Determine the (x, y) coordinate at the center of the cell enclosing the given text.  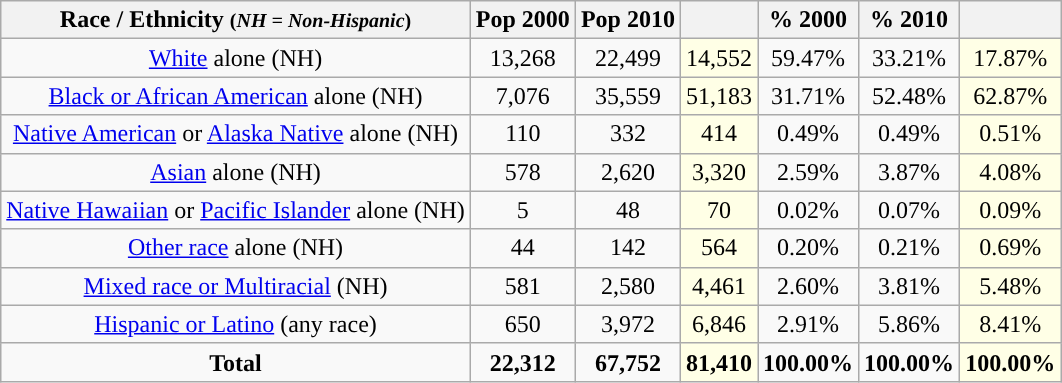
% 2000 (808, 20)
44 (522, 248)
Native American or Alaska Native alone (NH) (236, 134)
17.87% (1010, 58)
0.07% (910, 210)
Race / Ethnicity (NH = Non-Hispanic) (236, 20)
Black or African American alone (NH) (236, 96)
2.91% (808, 324)
578 (522, 172)
% 2010 (910, 20)
4,461 (718, 286)
0.02% (808, 210)
14,552 (718, 58)
Native Hawaiian or Pacific Islander alone (NH) (236, 210)
0.69% (1010, 248)
Mixed race or Multiracial (NH) (236, 286)
52.48% (910, 96)
5.86% (910, 324)
62.87% (1010, 96)
67,752 (628, 362)
31.71% (808, 96)
110 (522, 134)
33.21% (910, 58)
332 (628, 134)
6,846 (718, 324)
48 (628, 210)
2,620 (628, 172)
Pop 2000 (522, 20)
0.21% (910, 248)
51,183 (718, 96)
81,410 (718, 362)
3,320 (718, 172)
414 (718, 134)
Other race alone (NH) (236, 248)
3.87% (910, 172)
0.20% (808, 248)
3,972 (628, 324)
0.51% (1010, 134)
59.47% (808, 58)
Hispanic or Latino (any race) (236, 324)
13,268 (522, 58)
0.09% (1010, 210)
142 (628, 248)
5 (522, 210)
Total (236, 362)
White alone (NH) (236, 58)
3.81% (910, 286)
564 (718, 248)
8.41% (1010, 324)
2,580 (628, 286)
22,499 (628, 58)
70 (718, 210)
Asian alone (NH) (236, 172)
5.48% (1010, 286)
Pop 2010 (628, 20)
650 (522, 324)
35,559 (628, 96)
7,076 (522, 96)
2.60% (808, 286)
22,312 (522, 362)
4.08% (1010, 172)
2.59% (808, 172)
581 (522, 286)
